Return (x, y) of the center of cell containing provided text 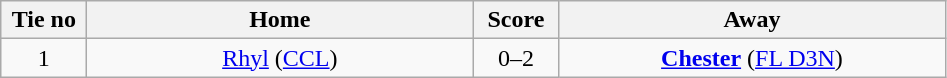
Tie no (44, 20)
Home (280, 20)
Score (516, 20)
1 (44, 58)
Rhyl (CCL) (280, 58)
Chester (FL D3N) (752, 58)
Away (752, 20)
0–2 (516, 58)
